For the text-containing cell, return its midpoint in (x, y) coordinate format. 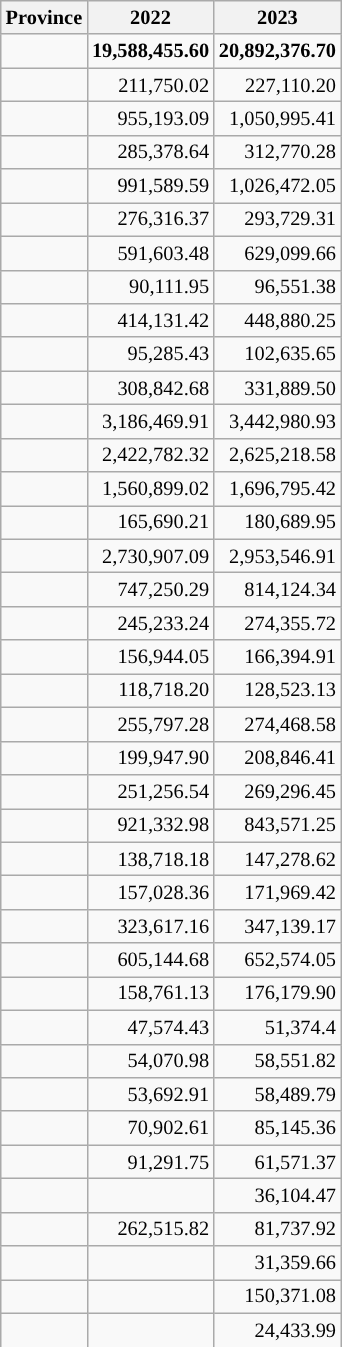
262,515.82 (150, 1229)
95,285.43 (150, 354)
157,028.36 (150, 892)
605,144.68 (150, 960)
2,953,546.91 (278, 556)
274,355.72 (278, 623)
2,422,782.32 (150, 455)
747,250.29 (150, 589)
138,718.18 (150, 859)
1,560,899.02 (150, 489)
31,359.66 (278, 1263)
211,750.02 (150, 85)
36,104.47 (278, 1195)
591,603.48 (150, 253)
51,374.4 (278, 1027)
171,969.42 (278, 892)
165,690.21 (150, 522)
3,442,980.93 (278, 421)
1,026,472.05 (278, 186)
180,689.95 (278, 522)
414,131.42 (150, 320)
158,761.13 (150, 993)
2,730,907.09 (150, 556)
166,394.91 (278, 657)
81,737.92 (278, 1229)
156,944.05 (150, 657)
814,124.34 (278, 589)
128,523.13 (278, 690)
331,889.50 (278, 388)
91,291.75 (150, 1162)
199,947.90 (150, 758)
96,551.38 (278, 287)
1,050,995.41 (278, 118)
227,110.20 (278, 85)
70,902.61 (150, 1128)
347,139.17 (278, 926)
1,696,795.42 (278, 489)
176,179.90 (278, 993)
147,278.62 (278, 859)
19,588,455.60 (150, 51)
58,551.82 (278, 1061)
293,729.31 (278, 219)
102,635.65 (278, 354)
255,797.28 (150, 724)
2023 (278, 17)
85,145.36 (278, 1128)
652,574.05 (278, 960)
991,589.59 (150, 186)
308,842.68 (150, 388)
955,193.09 (150, 118)
274,468.58 (278, 724)
150,371.08 (278, 1296)
312,770.28 (278, 152)
47,574.43 (150, 1027)
61,571.37 (278, 1162)
2,625,218.58 (278, 455)
251,256.54 (150, 791)
208,846.41 (278, 758)
323,617.16 (150, 926)
54,070.98 (150, 1061)
921,332.98 (150, 825)
24,433.99 (278, 1330)
53,692.91 (150, 1094)
58,489.79 (278, 1094)
843,571.25 (278, 825)
285,378.64 (150, 152)
2022 (150, 17)
245,233.24 (150, 623)
269,296.45 (278, 791)
Province (44, 17)
3,186,469.91 (150, 421)
629,099.66 (278, 253)
276,316.37 (150, 219)
90,111.95 (150, 287)
118,718.20 (150, 690)
20,892,376.70 (278, 51)
448,880.25 (278, 320)
